Capture the cell that displays the provided text and extract its (X, Y) central coordinate. 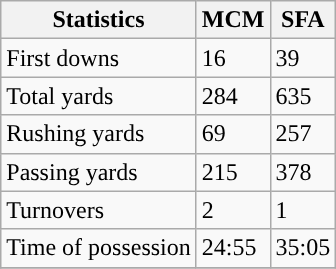
Rushing yards (99, 134)
Statistics (99, 20)
635 (303, 96)
Passing yards (99, 172)
First downs (99, 58)
35:05 (303, 248)
69 (233, 134)
39 (303, 58)
1 (303, 210)
Time of possession (99, 248)
378 (303, 172)
Turnovers (99, 210)
24:55 (233, 248)
2 (233, 210)
257 (303, 134)
284 (233, 96)
16 (233, 58)
MCM (233, 20)
SFA (303, 20)
215 (233, 172)
Total yards (99, 96)
